Find where the given text appears and provide that cell's center as [X, Y] coordinate. 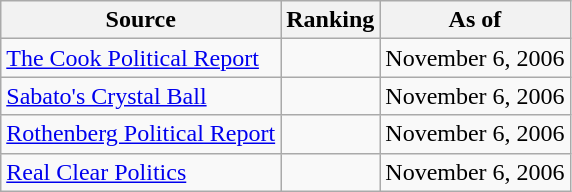
Rothenberg Political Report [141, 134]
Real Clear Politics [141, 172]
As of [475, 20]
Source [141, 20]
Ranking [330, 20]
The Cook Political Report [141, 58]
Sabato's Crystal Ball [141, 96]
